Locate the cell with the specified text and output its (X, Y) center coordinate. 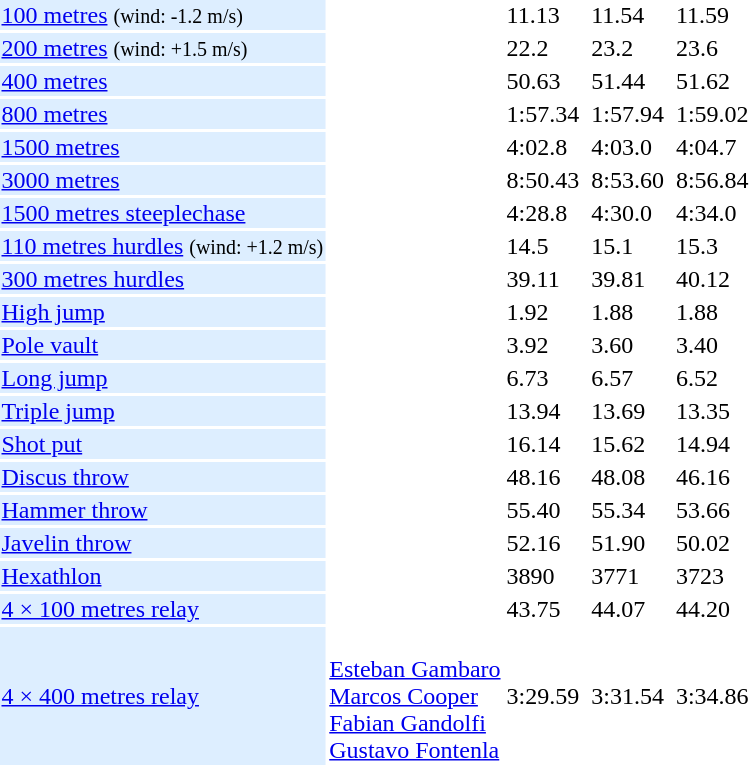
55.34 (628, 510)
15.62 (628, 444)
48.16 (543, 477)
110 metres hurdles (wind: +1.2 m/s) (162, 246)
3771 (628, 576)
6.73 (543, 378)
39.81 (628, 279)
3.92 (543, 345)
1.92 (543, 312)
16.14 (543, 444)
3:29.59 (543, 696)
4:30.0 (628, 213)
3890 (543, 576)
400 metres (162, 81)
Javelin throw (162, 543)
50.63 (543, 81)
39.11 (543, 279)
55.40 (543, 510)
13.69 (628, 411)
Long jump (162, 378)
48.08 (628, 477)
Discus throw (162, 477)
3000 metres (162, 180)
4:03.0 (628, 147)
43.75 (543, 609)
4:28.8 (543, 213)
11.54 (628, 15)
15.1 (628, 246)
100 metres (wind: -1.2 m/s) (162, 15)
51.90 (628, 543)
Shot put (162, 444)
6.57 (628, 378)
8:53.60 (628, 180)
Hammer throw (162, 510)
4:02.8 (543, 147)
Esteban Gambaro Marcos Cooper Fabian Gandolfi Gustavo Fontenla (415, 696)
3:31.54 (628, 696)
52.16 (543, 543)
High jump (162, 312)
13.94 (543, 411)
3.60 (628, 345)
1500 metres (162, 147)
Hexathlon (162, 576)
Pole vault (162, 345)
200 metres (wind: +1.5 m/s) (162, 48)
Triple jump (162, 411)
51.44 (628, 81)
800 metres (162, 114)
300 metres hurdles (162, 279)
1:57.94 (628, 114)
4 × 400 metres relay (162, 696)
4 × 100 metres relay (162, 609)
14.5 (543, 246)
11.13 (543, 15)
1500 metres steeplechase (162, 213)
22.2 (543, 48)
44.07 (628, 609)
8:50.43 (543, 180)
1.88 (628, 312)
1:57.34 (543, 114)
23.2 (628, 48)
